Find where the given text appears and provide that cell's center as [X, Y] coordinate. 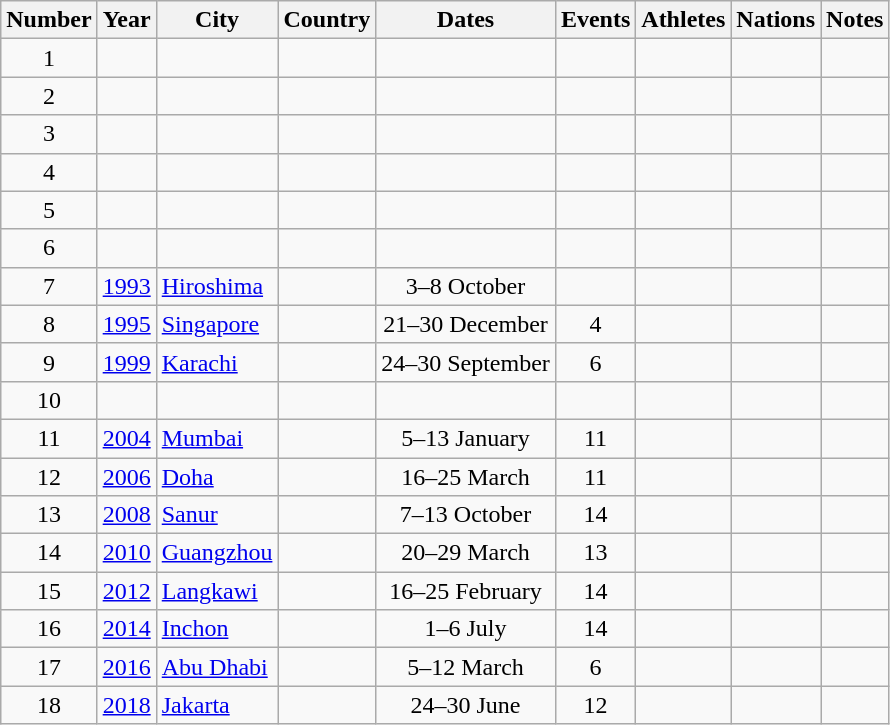
5–13 January [466, 438]
2016 [126, 667]
21–30 December [466, 324]
2018 [126, 705]
Inchon [217, 629]
Mumbai [217, 438]
Jakarta [217, 705]
15 [49, 591]
Nations [776, 20]
2010 [126, 553]
1999 [126, 362]
5 [49, 210]
Athletes [684, 20]
Guangzhou [217, 553]
Hiroshima [217, 286]
2008 [126, 515]
Sanur [217, 515]
Singapore [217, 324]
2006 [126, 477]
Doha [217, 477]
2004 [126, 438]
9 [49, 362]
18 [49, 705]
5–12 March [466, 667]
City [217, 20]
1993 [126, 286]
17 [49, 667]
7 [49, 286]
2014 [126, 629]
1–6 July [466, 629]
24–30 June [466, 705]
3–8 October [466, 286]
Karachi [217, 362]
Langkawi [217, 591]
16–25 February [466, 591]
Notes [855, 20]
7–13 October [466, 515]
20–29 March [466, 553]
Events [595, 20]
1 [49, 58]
Country [327, 20]
10 [49, 400]
Dates [466, 20]
Abu Dhabi [217, 667]
16 [49, 629]
2012 [126, 591]
16–25 March [466, 477]
2 [49, 96]
Number [49, 20]
3 [49, 134]
Year [126, 20]
24–30 September [466, 362]
1995 [126, 324]
8 [49, 324]
